Output the [x, y] coordinate of the center of the cell containing the given text.  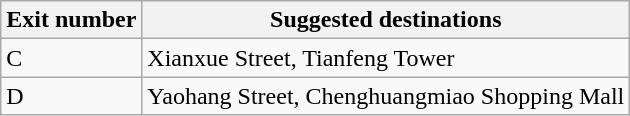
Yaohang Street, Chenghuangmiao Shopping Mall [386, 96]
Exit number [72, 20]
C [72, 58]
Suggested destinations [386, 20]
Xianxue Street, Tianfeng Tower [386, 58]
D [72, 96]
